Return (x, y) of the center of cell containing provided text 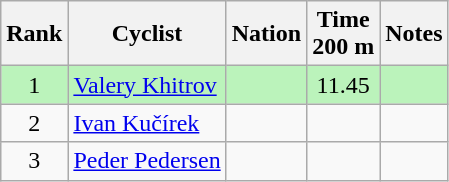
3 (34, 161)
1 (34, 85)
Notes (414, 34)
11.45 (344, 85)
Ivan Kučírek (147, 123)
2 (34, 123)
Time200 m (344, 34)
Valery Khitrov (147, 85)
Rank (34, 34)
Nation (266, 34)
Cyclist (147, 34)
Peder Pedersen (147, 161)
